Identify which cell holds the provided text, then report its (X, Y) central coordinate. 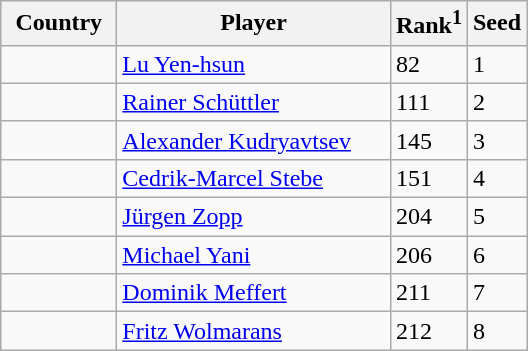
7 (496, 293)
145 (428, 140)
212 (428, 331)
1 (496, 64)
211 (428, 293)
Fritz Wolmarans (254, 331)
82 (428, 64)
Michael Yani (254, 255)
Player (254, 24)
Seed (496, 24)
Rainer Schüttler (254, 102)
5 (496, 217)
Jürgen Zopp (254, 217)
Dominik Meffert (254, 293)
204 (428, 217)
3 (496, 140)
Cedrik-Marcel Stebe (254, 178)
206 (428, 255)
Alexander Kudryavtsev (254, 140)
111 (428, 102)
Lu Yen-hsun (254, 64)
Rank1 (428, 24)
Country (59, 24)
6 (496, 255)
151 (428, 178)
4 (496, 178)
2 (496, 102)
8 (496, 331)
